Search for the cell housing the specified text and yield its (X, Y) center coordinate. 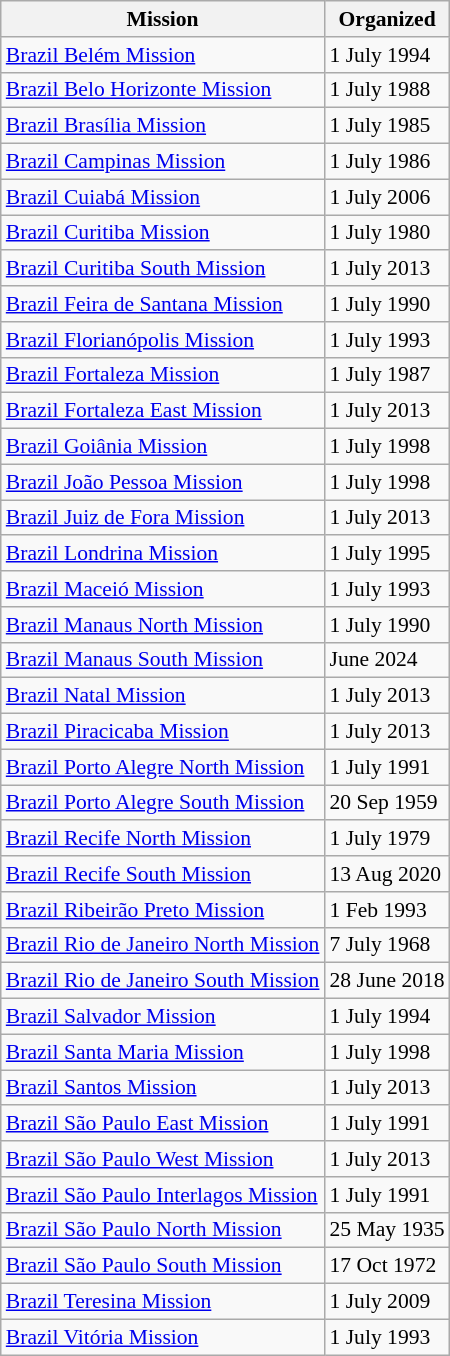
Brazil Recife South Mission (163, 874)
1 July 1995 (386, 554)
Brazil Londrina Mission (163, 554)
17 Oct 1972 (386, 1266)
Brazil Manaus South Mission (163, 660)
Brazil São Paulo North Mission (163, 1230)
7 July 1968 (386, 945)
Mission (163, 19)
Brazil Porto Alegre South Mission (163, 803)
Brazil Campinas Mission (163, 162)
Brazil João Pessoa Mission (163, 482)
Brazil Juiz de Fora Mission (163, 518)
Brazil Ribeirão Preto Mission (163, 910)
Brazil Vitória Mission (163, 1337)
25 May 1935 (386, 1230)
Brazil Teresina Mission (163, 1302)
13 Aug 2020 (386, 874)
20 Sep 1959 (386, 803)
Brazil Feira de Santana Mission (163, 304)
Brazil Porto Alegre North Mission (163, 767)
1 July 1980 (386, 233)
Brazil Rio de Janeiro North Mission (163, 945)
1 July 1986 (386, 162)
1 July 1987 (386, 375)
1 July 1988 (386, 90)
Brazil Fortaleza Mission (163, 375)
Brazil Curitiba Mission (163, 233)
Brazil Belém Mission (163, 55)
Brazil Brasília Mission (163, 126)
Brazil São Paulo Interlagos Mission (163, 1195)
1 July 2009 (386, 1302)
Brazil São Paulo West Mission (163, 1159)
Brazil Recife North Mission (163, 839)
Brazil Natal Mission (163, 696)
Brazil São Paulo South Mission (163, 1266)
Organized (386, 19)
1 July 1979 (386, 839)
Brazil Santa Maria Mission (163, 1052)
Brazil Curitiba South Mission (163, 269)
Brazil Florianópolis Mission (163, 340)
Brazil Cuiabá Mission (163, 197)
Brazil Manaus North Mission (163, 625)
Brazil Belo Horizonte Mission (163, 90)
1 July 2006 (386, 197)
Brazil Santos Mission (163, 1088)
28 June 2018 (386, 981)
June 2024 (386, 660)
Brazil Piracicaba Mission (163, 732)
1 July 1985 (386, 126)
Brazil Maceió Mission (163, 589)
Brazil São Paulo East Mission (163, 1124)
1 Feb 1993 (386, 910)
Brazil Rio de Janeiro South Mission (163, 981)
Brazil Salvador Mission (163, 1017)
Brazil Fortaleza East Mission (163, 411)
Brazil Goiânia Mission (163, 447)
